Capture the cell that displays the provided text and extract its [x, y] central coordinate. 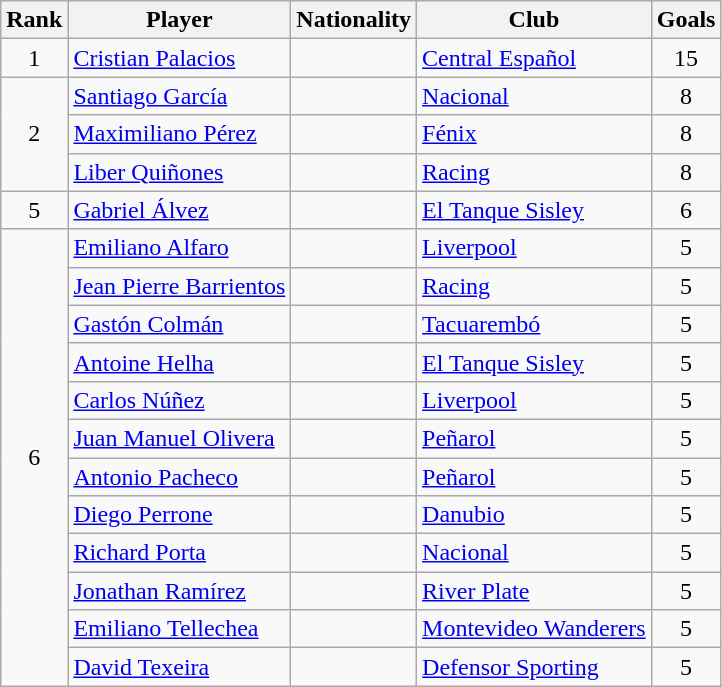
15 [686, 58]
David Texeira [180, 667]
Antoine Helha [180, 362]
Player [180, 20]
Liber Quiñones [180, 172]
Maximiliano Pérez [180, 134]
Jean Pierre Barrientos [180, 286]
Goals [686, 20]
Danubio [534, 515]
Richard Porta [180, 553]
Carlos Núñez [180, 400]
Gastón Colmán [180, 324]
Central Español [534, 58]
Jonathan Ramírez [180, 591]
Juan Manuel Olivera [180, 438]
River Plate [534, 591]
Nationality [354, 20]
Diego Perrone [180, 515]
Antonio Pacheco [180, 477]
Club [534, 20]
Tacuarembó [534, 324]
2 [34, 134]
Emiliano Alfaro [180, 248]
Rank [34, 20]
Cristian Palacios [180, 58]
1 [34, 58]
Gabriel Álvez [180, 210]
Defensor Sporting [534, 667]
Fénix [534, 134]
Santiago García [180, 96]
Montevideo Wanderers [534, 629]
Emiliano Tellechea [180, 629]
